Search for the cell housing the specified text and yield its [X, Y] center coordinate. 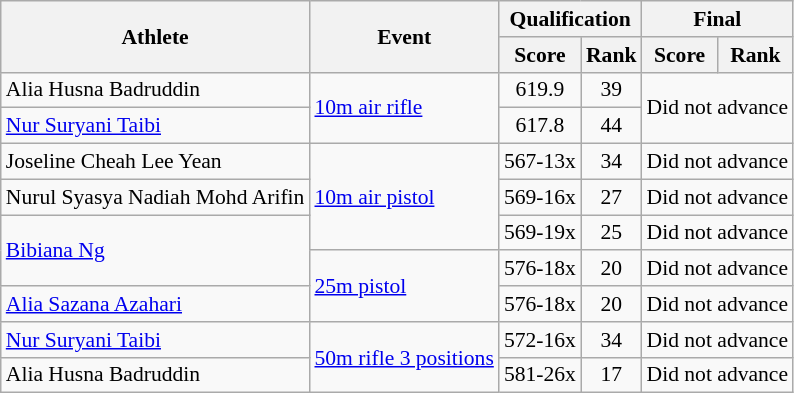
617.8 [540, 126]
25m pistol [404, 286]
10m air pistol [404, 198]
581-26x [540, 375]
569-19x [540, 233]
50m rifle 3 positions [404, 358]
44 [612, 126]
Joseline Cheah Lee Yean [156, 162]
39 [612, 90]
572-16x [540, 340]
Event [404, 36]
Qualification [570, 19]
Athlete [156, 36]
569-16x [540, 197]
Final [717, 19]
17 [612, 375]
567-13x [540, 162]
619.9 [540, 90]
25 [612, 233]
Bibiana Ng [156, 250]
Nurul Syasya Nadiah Mohd Arifin [156, 197]
10m air rifle [404, 108]
27 [612, 197]
Alia Sazana Azahari [156, 304]
